Search for the cell housing the specified text and yield its [x, y] center coordinate. 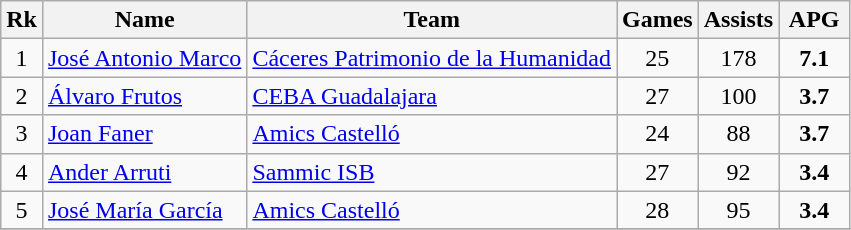
100 [738, 96]
3 [22, 134]
Sammic ISB [432, 172]
Cáceres Patrimonio de la Humanidad [432, 58]
2 [22, 96]
Name [144, 20]
7.1 [814, 58]
Rk [22, 20]
José Antonio Marco [144, 58]
24 [657, 134]
Joan Faner [144, 134]
28 [657, 210]
5 [22, 210]
Álvaro Frutos [144, 96]
95 [738, 210]
1 [22, 58]
CEBA Guadalajara [432, 96]
APG [814, 20]
88 [738, 134]
José María García [144, 210]
Assists [738, 20]
Ander Arruti [144, 172]
Games [657, 20]
92 [738, 172]
25 [657, 58]
4 [22, 172]
Team [432, 20]
178 [738, 58]
